Scan for the cell matching the given text and deliver its (X, Y) coordinate at center. 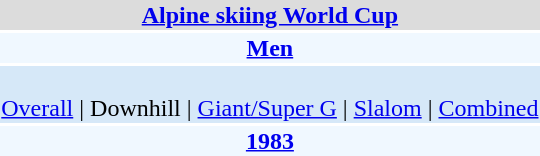
1983 (270, 141)
Men (270, 48)
Alpine skiing World Cup (270, 15)
Overall | Downhill | Giant/Super G | Slalom | Combined (270, 94)
